Determine the [x, y] coordinate at the center of the cell enclosing the given text.  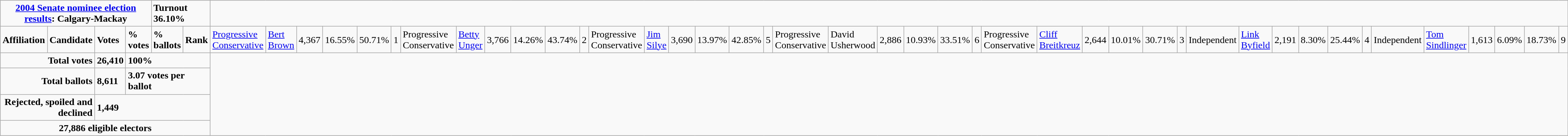
3 [1182, 39]
% ballots [167, 39]
50.71% [374, 39]
2,644 [1096, 39]
Rank [197, 39]
26,410 [110, 60]
100% [168, 60]
Bert Brown [281, 39]
1 [396, 39]
1,613 [1481, 39]
3.07 votes per ballot [168, 81]
8,611 [110, 81]
2 [584, 39]
Affiliation [24, 39]
Candidate [71, 39]
David Usherwood [853, 39]
18.73% [1542, 39]
6.09% [1510, 39]
Link Byfield [1256, 39]
Tom Sindlinger [1446, 39]
Turnout 36.10% [181, 14]
10.01% [1126, 39]
3,766 [498, 39]
Rejected, spoiled and declined [48, 107]
3,690 [682, 39]
43.74% [562, 39]
4,367 [310, 39]
9 [1564, 39]
6 [977, 39]
16.55% [339, 39]
33.51% [955, 39]
Total ballots [48, 81]
Jim Silye [656, 39]
Votes [110, 39]
Cliff Breitkreuz [1060, 39]
13.97% [712, 39]
1,449 [152, 107]
5 [768, 39]
Total votes [48, 60]
2,886 [890, 39]
42.85% [747, 39]
4 [1367, 39]
10.93% [921, 39]
25.44% [1345, 39]
2004 Senate nominee election results: Calgary-Mackay [76, 14]
27,886 eligible electors [105, 128]
30.71% [1160, 39]
% votes [139, 39]
2,191 [1285, 39]
8.30% [1314, 39]
Betty Unger [470, 39]
14.26% [528, 39]
